Capture the cell that displays the provided text and extract its (x, y) central coordinate. 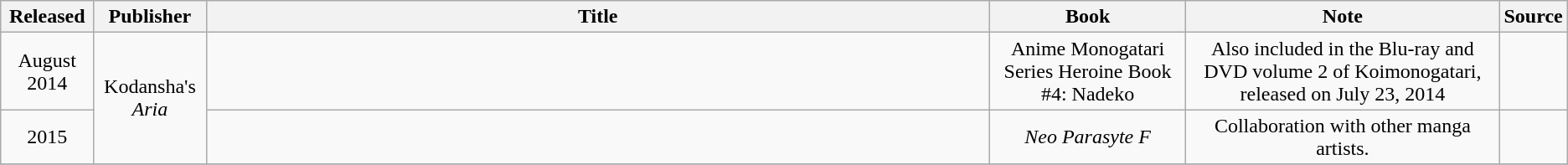
Released (47, 17)
2015 (47, 137)
Title (598, 17)
Source (1533, 17)
Neo Parasyte F (1087, 137)
Book (1087, 17)
Note (1343, 17)
Anime Monogatari Series Heroine Book #4: Nadeko (1087, 71)
Collaboration with other manga artists. (1343, 137)
August 2014 (47, 71)
Kodansha's Aria (150, 99)
Also included in the Blu-ray and DVD volume 2 of Koimonogatari, released on July 23, 2014 (1343, 71)
Publisher (150, 17)
